Provide the [x, y] coordinate of the cell's center where the given text is located.  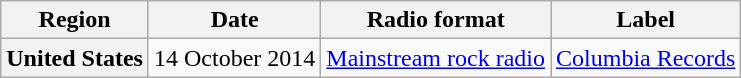
United States [75, 58]
Columbia Records [645, 58]
14 October 2014 [234, 58]
Label [645, 20]
Mainstream rock radio [436, 58]
Region [75, 20]
Radio format [436, 20]
Date [234, 20]
